Capture the cell that displays the provided text and extract its [x, y] central coordinate. 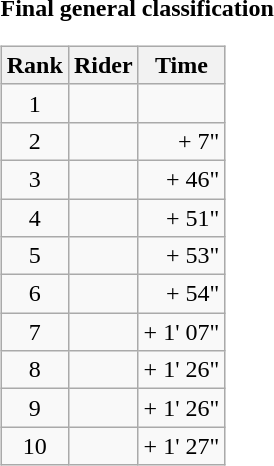
4 [34, 217]
9 [34, 408]
2 [34, 141]
Rank [34, 65]
6 [34, 294]
Rider [103, 65]
+ 1' 07" [182, 332]
+ 51" [182, 217]
8 [34, 370]
10 [34, 446]
3 [34, 179]
+ 7" [182, 141]
+ 54" [182, 294]
+ 1' 27" [182, 446]
5 [34, 256]
Time [182, 65]
+ 53" [182, 256]
7 [34, 332]
+ 46" [182, 179]
1 [34, 103]
